Search for the cell housing the specified text and yield its (X, Y) center coordinate. 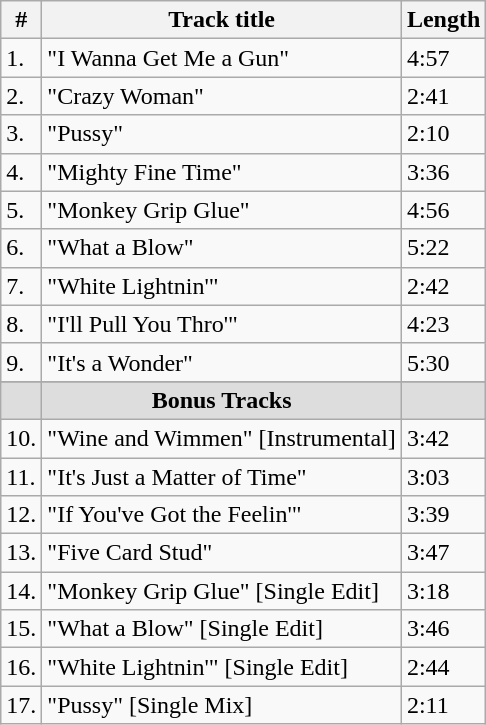
10. (22, 438)
5. (22, 210)
2:11 (443, 705)
"Crazy Woman" (222, 96)
"Pussy" (222, 134)
4:57 (443, 58)
3:36 (443, 172)
11. (22, 477)
"It's a Wonder" (222, 362)
"Wine and Wimmen" [Instrumental] (222, 438)
3:18 (443, 591)
Bonus Tracks (222, 400)
"Five Card Stud" (222, 553)
2:10 (443, 134)
2:42 (443, 286)
"Monkey Grip Glue" [Single Edit] (222, 591)
"I'll Pull You Thro'" (222, 324)
Track title (222, 20)
"White Lightnin'" [Single Edit] (222, 667)
4. (22, 172)
2:41 (443, 96)
15. (22, 629)
8. (22, 324)
# (22, 20)
13. (22, 553)
5:30 (443, 362)
4:23 (443, 324)
"What a Blow" (222, 248)
3:39 (443, 515)
6. (22, 248)
4:56 (443, 210)
3:42 (443, 438)
12. (22, 515)
14. (22, 591)
9. (22, 362)
2. (22, 96)
3:47 (443, 553)
"If You've Got the Feelin'" (222, 515)
3:46 (443, 629)
"I Wanna Get Me a Gun" (222, 58)
"Monkey Grip Glue" (222, 210)
"White Lightnin'" (222, 286)
5:22 (443, 248)
3. (22, 134)
16. (22, 667)
7. (22, 286)
"Mighty Fine Time" (222, 172)
3:03 (443, 477)
"It's Just a Matter of Time" (222, 477)
2:44 (443, 667)
17. (22, 705)
"What a Blow" [Single Edit] (222, 629)
Length (443, 20)
1. (22, 58)
"Pussy" [Single Mix] (222, 705)
